Locate the cell with the specified text and output its [X, Y] center coordinate. 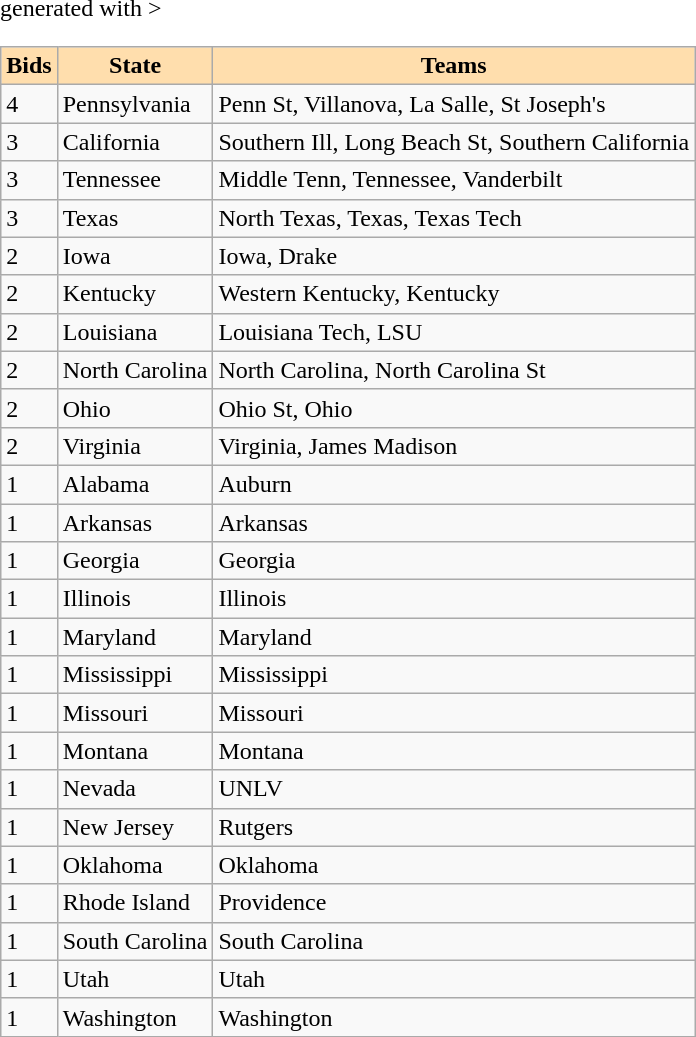
Louisiana [135, 332]
North Carolina, North Carolina St [454, 370]
Pennsylvania [135, 104]
Alabama [135, 484]
Southern Ill, Long Beach St, Southern California [454, 142]
Ohio St, Ohio [454, 408]
Middle Tenn, Tennessee, Vanderbilt [454, 180]
California [135, 142]
State [135, 66]
Auburn [454, 484]
North Carolina [135, 370]
Western Kentucky, Kentucky [454, 294]
Iowa [135, 256]
Nevada [135, 789]
Kentucky [135, 294]
Providence [454, 903]
Bids [29, 66]
Rutgers [454, 827]
Iowa, Drake [454, 256]
Penn St, Villanova, La Salle, St Joseph's [454, 104]
Ohio [135, 408]
Virginia, James Madison [454, 446]
UNLV [454, 789]
Rhode Island [135, 903]
Virginia [135, 446]
Tennessee [135, 180]
Louisiana Tech, LSU [454, 332]
Teams [454, 66]
Texas [135, 218]
New Jersey [135, 827]
4 [29, 104]
North Texas, Texas, Texas Tech [454, 218]
